Detect which cell encompasses the target text, then output its (X, Y) center coordinate. 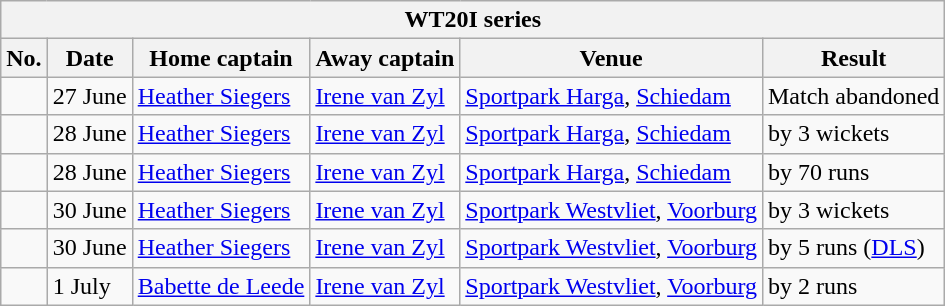
Home captain (221, 58)
Match abandoned (853, 96)
by 5 runs (DLS) (853, 248)
Babette de Leede (221, 286)
1 July (90, 286)
27 June (90, 96)
Venue (612, 58)
WT20I series (473, 20)
Away captain (385, 58)
by 2 runs (853, 286)
Date (90, 58)
by 70 runs (853, 172)
Result (853, 58)
No. (24, 58)
